Capture the cell that displays the provided text and extract its (X, Y) central coordinate. 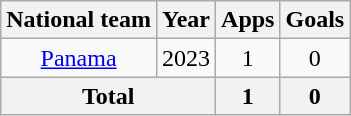
2023 (186, 58)
Year (186, 20)
Goals (315, 20)
Apps (248, 20)
National team (79, 20)
Panama (79, 58)
Total (108, 96)
